Capture the cell that displays the provided text and extract its [x, y] central coordinate. 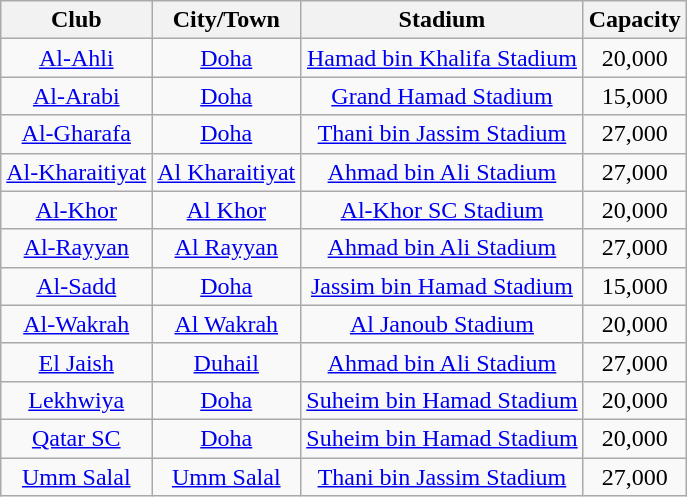
Al Janoub Stadium [442, 324]
Stadium [442, 20]
El Jaish [76, 362]
Al-Khor [76, 210]
Lekhwiya [76, 400]
Al-Khor SC Stadium [442, 210]
Al-Sadd [76, 286]
Club [76, 20]
Duhail [226, 362]
Al-Wakrah [76, 324]
Qatar SC [76, 438]
Hamad bin Khalifa Stadium [442, 58]
Al-Ahli [76, 58]
Al Wakrah [226, 324]
Al Rayyan [226, 248]
Al-Rayyan [76, 248]
Al Kharaitiyat [226, 172]
City/Town [226, 20]
Al-Kharaitiyat [76, 172]
Al-Gharafa [76, 134]
Al Khor [226, 210]
Capacity [634, 20]
Jassim bin Hamad Stadium [442, 286]
Al-Arabi [76, 96]
Grand Hamad Stadium [442, 96]
